Provide the [X, Y] coordinate of the cell's center where the given text is located.  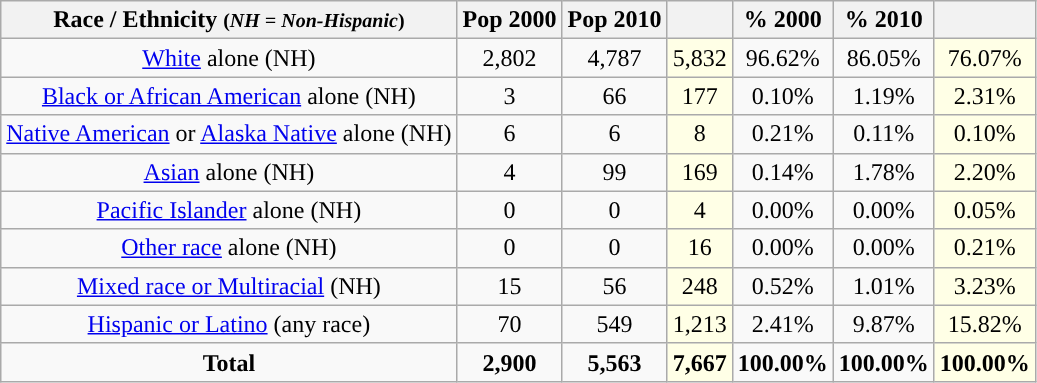
% 2010 [884, 20]
1,213 [700, 324]
2.20% [984, 172]
Hispanic or Latino (any race) [229, 324]
177 [700, 96]
0.05% [984, 210]
5,563 [614, 362]
70 [510, 324]
4,787 [614, 58]
2,802 [510, 58]
0.14% [782, 172]
8 [700, 134]
96.62% [782, 58]
66 [614, 96]
2.41% [782, 324]
169 [700, 172]
76.07% [984, 58]
7,667 [700, 362]
15.82% [984, 324]
16 [700, 248]
56 [614, 286]
Total [229, 362]
0.11% [884, 134]
248 [700, 286]
Native American or Alaska Native alone (NH) [229, 134]
0.52% [782, 286]
3.23% [984, 286]
1.78% [884, 172]
9.87% [884, 324]
White alone (NH) [229, 58]
Race / Ethnicity (NH = Non-Hispanic) [229, 20]
99 [614, 172]
3 [510, 96]
Pacific Islander alone (NH) [229, 210]
2.31% [984, 96]
15 [510, 286]
86.05% [884, 58]
549 [614, 324]
2,900 [510, 362]
Asian alone (NH) [229, 172]
Mixed race or Multiracial (NH) [229, 286]
1.19% [884, 96]
Pop 2000 [510, 20]
Pop 2010 [614, 20]
Black or African American alone (NH) [229, 96]
5,832 [700, 58]
Other race alone (NH) [229, 248]
1.01% [884, 286]
% 2000 [782, 20]
